Return (X, Y) of the center of cell containing provided text 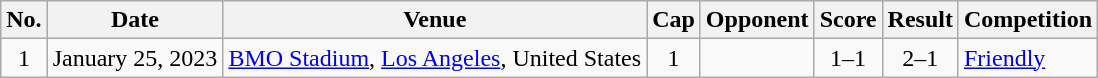
Opponent (757, 20)
Cap (674, 20)
Score (848, 20)
No. (24, 20)
1–1 (848, 58)
Venue (435, 20)
Date (135, 20)
Competition (1028, 20)
January 25, 2023 (135, 58)
Friendly (1028, 58)
Result (920, 20)
2–1 (920, 58)
BMO Stadium, Los Angeles, United States (435, 58)
